Scan for the cell matching the given text and deliver its (X, Y) coordinate at center. 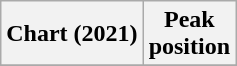
Peakposition (189, 34)
Chart (2021) (72, 34)
